Find where the given text appears and provide that cell's center as (X, Y) coordinate. 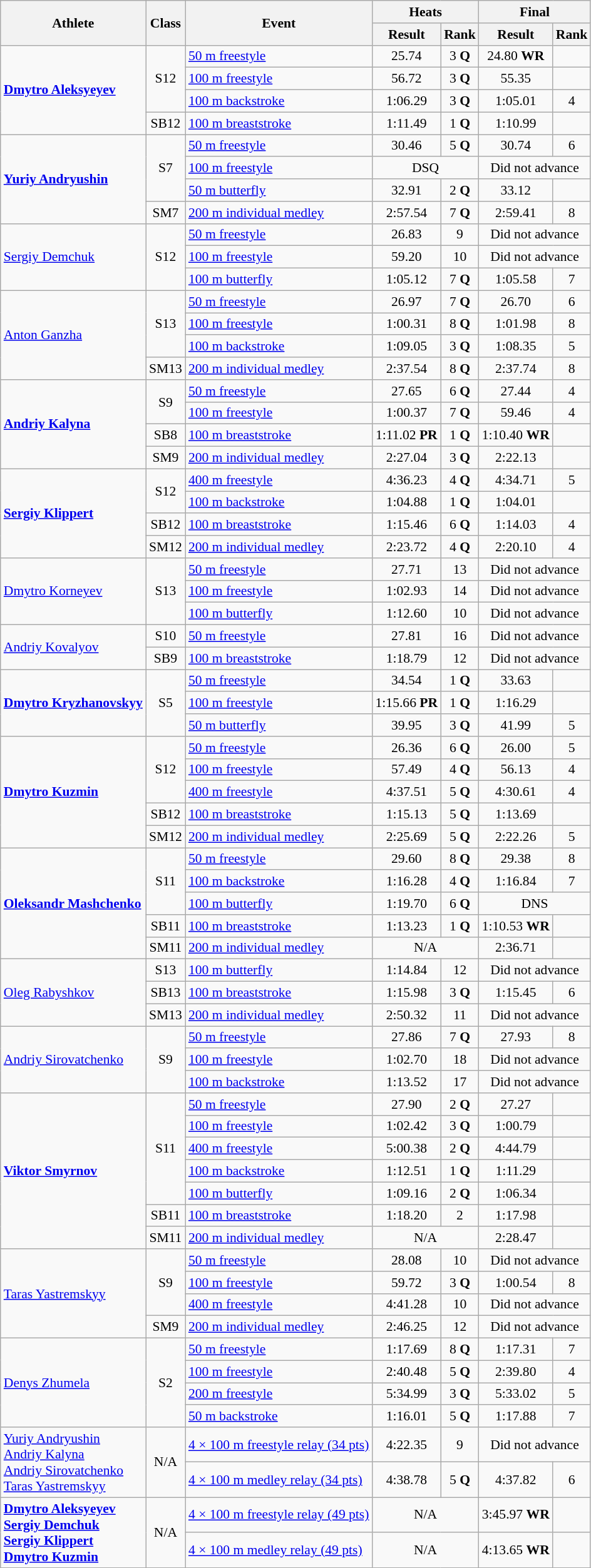
1:11.02 PR (407, 435)
S5 (165, 703)
30.74 (516, 146)
1:09.16 (407, 1193)
2:40.48 (407, 1372)
1:05.01 (516, 101)
1:00.37 (407, 413)
27.65 (407, 391)
Andriy Kovalyov (73, 647)
27.81 (407, 636)
59.20 (407, 257)
1:00.31 (407, 324)
33.12 (516, 190)
11 (460, 1015)
Final (535, 12)
27.27 (516, 1104)
27.44 (516, 391)
1:12.60 (407, 614)
4 × 100 m freestyle relay (34 pts) (279, 1445)
Dmytro Aleksyeyev (73, 89)
SB9 (165, 658)
4:13.65 WR (516, 1550)
1:02.93 (407, 591)
Denys Zhumela (73, 1383)
Athlete (73, 23)
1:13.23 (407, 926)
55.35 (516, 79)
1:06.34 (516, 1193)
4:41.28 (407, 1305)
1:02.70 (407, 1060)
1:08.35 (516, 347)
1:11.29 (516, 1171)
1:16.29 (516, 703)
4 × 100 m medley relay (49 pts) (279, 1550)
17 (460, 1082)
2:28.47 (516, 1238)
27.90 (407, 1104)
1:04.88 (407, 502)
Oleg Rabyshkov (73, 992)
1:18.79 (407, 658)
S7 (165, 168)
SB8 (165, 435)
2:59.41 (516, 213)
DNS (535, 904)
41.99 (516, 725)
Event (279, 23)
2 (460, 1216)
56.13 (516, 770)
Andriy Sirovatchenko (73, 1060)
2:39.80 (516, 1372)
29.60 (407, 859)
14 (460, 591)
Yuriy Andryushin Andriy Kalyna Andriy Sirovatchenko Taras Yastremskyy (73, 1462)
34.54 (407, 681)
1:18.20 (407, 1216)
2:27.04 (407, 458)
1:17.69 (407, 1350)
Oleksandr Mashchenko (73, 904)
13 (460, 569)
Yuriy Andryushin (73, 179)
50 m backstroke (279, 1417)
24.80 WR (516, 56)
2:36.71 (516, 948)
1:00.54 (516, 1283)
26.00 (516, 748)
2:22.26 (516, 837)
Viktor Smyrnov (73, 1171)
Sergiy Demchuk (73, 257)
1:09.05 (407, 347)
Anton Ganzha (73, 335)
1:16.01 (407, 1417)
1:12.51 (407, 1171)
1:16.28 (407, 882)
1:04.01 (516, 502)
26.70 (516, 302)
1:05.12 (407, 280)
Dmytro Aleksyeyev Sergiy Demchuk Sergiy Klippert Dmytro Kuzmin (73, 1532)
2:50.32 (407, 1015)
1:19.70 (407, 904)
59.46 (516, 413)
56.72 (407, 79)
Dmytro Kuzmin (73, 792)
2:25.69 (407, 837)
2:22.13 (516, 458)
Dmytro Korneyev (73, 592)
5:00.38 (407, 1149)
DSQ (426, 168)
1:13.52 (407, 1082)
1:10.40 WR (516, 435)
16 (460, 636)
S10 (165, 636)
1:00.79 (516, 1126)
Andriy Kalyna (73, 424)
1:13.69 (516, 815)
33.63 (516, 681)
29.38 (516, 859)
27.71 (407, 569)
4:36.23 (407, 480)
4:44.79 (516, 1149)
Heats (426, 12)
3:45.97 WR (516, 1515)
27.93 (516, 1037)
2:46.25 (407, 1327)
1:10.53 WR (516, 926)
1:15.66 PR (407, 703)
Taras Yastremskyy (73, 1293)
28.08 (407, 1260)
Dmytro Kryzhanovskyy (73, 703)
2:23.72 (407, 547)
5:33.02 (516, 1394)
200 m freestyle (279, 1394)
4:38.78 (407, 1480)
SB13 (165, 993)
1:14.03 (516, 525)
1:17.31 (516, 1350)
1:05.58 (516, 280)
2:37.74 (516, 369)
1:14.84 (407, 970)
1:15.45 (516, 993)
26.36 (407, 748)
2:57.54 (407, 213)
1:02.42 (407, 1126)
26.97 (407, 302)
1:16.84 (516, 882)
4:22.35 (407, 1445)
26.83 (407, 235)
4 × 100 m medley relay (34 pts) (279, 1480)
1:01.98 (516, 324)
1:10.99 (516, 123)
59.72 (407, 1283)
57.49 (407, 770)
1:11.49 (407, 123)
1:06.29 (407, 101)
18 (460, 1060)
25.74 (407, 56)
2:20.10 (516, 547)
27.86 (407, 1037)
1:15.13 (407, 815)
4:30.61 (516, 792)
4:37.51 (407, 792)
1:17.88 (516, 1417)
1:15.98 (407, 993)
4 × 100 m freestyle relay (49 pts) (279, 1515)
4:34.71 (516, 480)
1:15.46 (407, 525)
4:37.82 (516, 1480)
S2 (165, 1383)
Class (165, 23)
Sergiy Klippert (73, 513)
2:37.54 (407, 369)
30.46 (407, 146)
39.95 (407, 725)
32.91 (407, 190)
SM7 (165, 213)
5:34.99 (407, 1394)
1:17.98 (516, 1216)
